Return the (x, y) coordinate for the center point of the cell that contains the specified text.  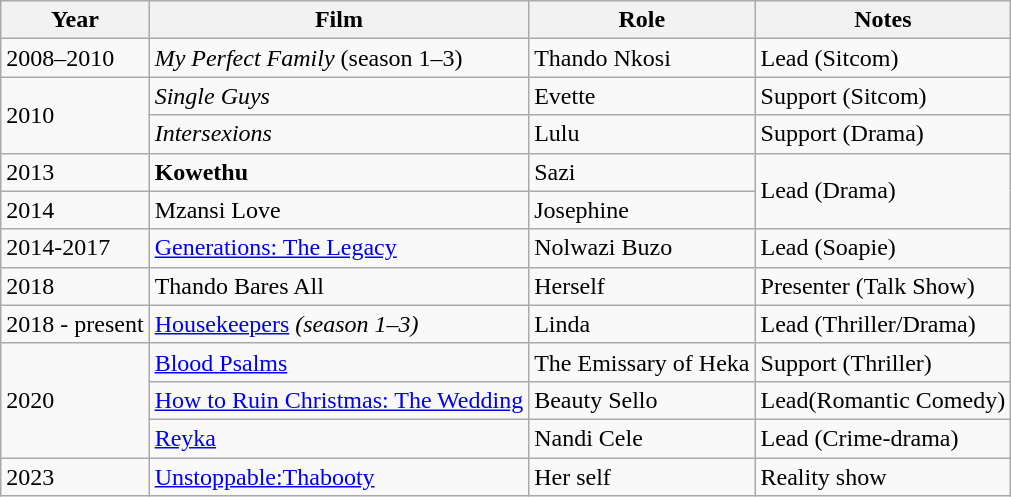
2008–2010 (75, 58)
Mzansi Love (339, 210)
Lulu (642, 134)
Blood Psalms (339, 362)
Kowethu (339, 172)
Reyka (339, 438)
The Emissary of Heka (642, 362)
2018 (75, 286)
2023 (75, 477)
2014 (75, 210)
2010 (75, 115)
Herself (642, 286)
Year (75, 20)
Housekeepers (season 1–3) (339, 324)
Lead (Crime-drama) (883, 438)
Single Guys (339, 96)
Reality show (883, 477)
Linda (642, 324)
Generations: The Legacy (339, 248)
Thando Nkosi (642, 58)
2013 (75, 172)
Nolwazi Buzo (642, 248)
2014-2017 (75, 248)
Evette (642, 96)
Lead (Sitcom) (883, 58)
Josephine (642, 210)
Support (Thriller) (883, 362)
Notes (883, 20)
Role (642, 20)
Support (Sitcom) (883, 96)
Beauty Sello (642, 400)
Lead (Thriller/Drama) (883, 324)
Her self (642, 477)
My Perfect Family (season 1–3) (339, 58)
Film (339, 20)
Thando Bares All (339, 286)
Sazi (642, 172)
Support (Drama) (883, 134)
Nandi Cele (642, 438)
2018 - present (75, 324)
2020 (75, 400)
Lead (Drama) (883, 191)
Lead (Soapie) (883, 248)
Unstoppable:Thabooty (339, 477)
Presenter (Talk Show) (883, 286)
Lead(Romantic Comedy) (883, 400)
Intersexions (339, 134)
How to Ruin Christmas: The Wedding (339, 400)
